Return [X, Y] of the center of cell containing provided text 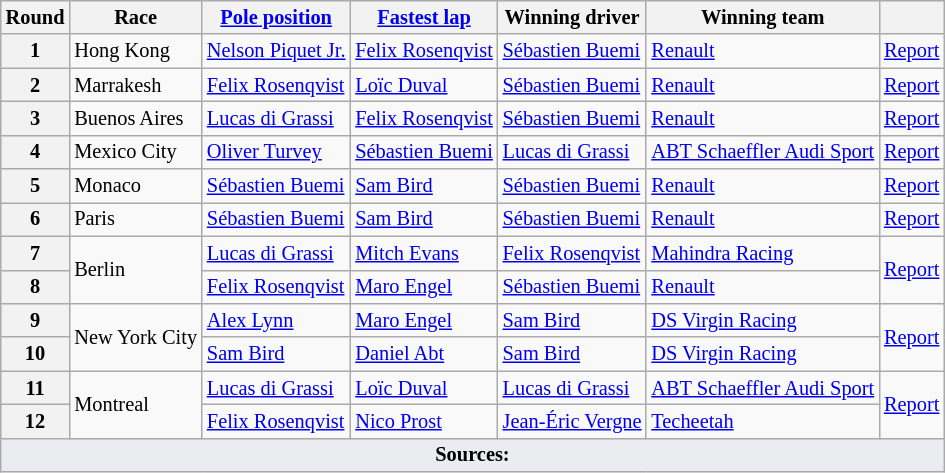
Race [136, 17]
6 [36, 219]
New York City [136, 336]
Daniel Abt [424, 354]
Fastest lap [424, 17]
Winning driver [572, 17]
9 [36, 320]
11 [36, 388]
7 [36, 253]
Paris [136, 219]
Nico Prost [424, 421]
Marrakesh [136, 85]
3 [36, 118]
Mitch Evans [424, 253]
Alex Lynn [276, 320]
12 [36, 421]
Montreal [136, 404]
Pole position [276, 17]
Mahindra Racing [762, 253]
Buenos Aires [136, 118]
8 [36, 287]
Winning team [762, 17]
Sources: [472, 455]
Monaco [136, 186]
4 [36, 152]
10 [36, 354]
Mexico City [136, 152]
Round [36, 17]
Nelson Piquet Jr. [276, 51]
Oliver Turvey [276, 152]
2 [36, 85]
Jean-Éric Vergne [572, 421]
Techeetah [762, 421]
Hong Kong [136, 51]
1 [36, 51]
Berlin [136, 270]
5 [36, 186]
